From the cell containing the given text, extract its center point as (x, y) coordinate. 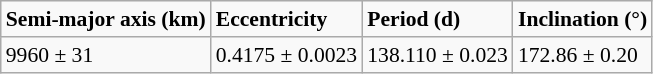
138.110 ± 0.023 (438, 55)
Period (d) (438, 19)
9960 ± 31 (106, 55)
Semi-major axis (km) (106, 19)
Eccentricity (287, 19)
0.4175 ± 0.0023 (287, 55)
172.86 ± 0.20 (582, 55)
Inclination (°) (582, 19)
